Locate the cell with the specified text and output its [X, Y] center coordinate. 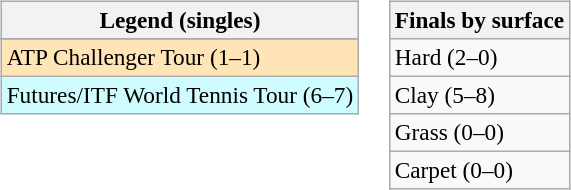
ATP Challenger Tour (1–1) [180, 57]
Futures/ITF World Tennis Tour (6–7) [180, 95]
Finals by surface [479, 20]
Carpet (0–0) [479, 171]
Grass (0–0) [479, 133]
Hard (2–0) [479, 57]
Legend (singles) [180, 20]
Clay (5–8) [479, 95]
